For the text-containing cell, return its midpoint in (X, Y) coordinate format. 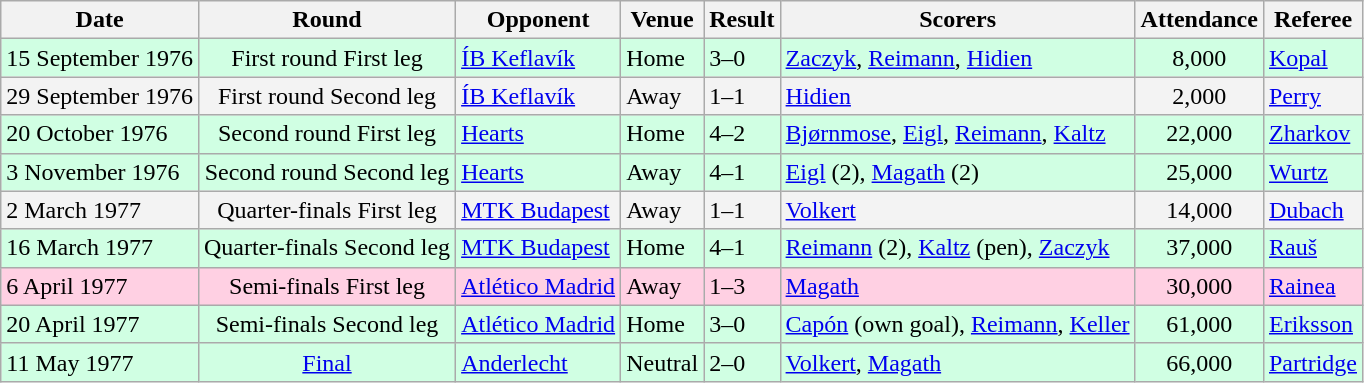
First round Second leg (326, 96)
Result (742, 20)
Bjørnmose, Eigl, Reimann, Kaltz (958, 134)
Rainea (1312, 286)
Anderlecht (538, 362)
20 October 1976 (100, 134)
29 September 1976 (100, 96)
25,000 (1199, 172)
8,000 (1199, 58)
2 March 1977 (100, 210)
Wurtz (1312, 172)
1–3 (742, 286)
22,000 (1199, 134)
Partridge (1312, 362)
Perry (1312, 96)
Hidien (958, 96)
37,000 (1199, 248)
Round (326, 20)
Rauš (1312, 248)
Volkert (958, 210)
Final (326, 362)
Kopal (1312, 58)
66,000 (1199, 362)
Scorers (958, 20)
4–2 (742, 134)
Reimann (2), Kaltz (pen), Zaczyk (958, 248)
3 November 1976 (100, 172)
14,000 (1199, 210)
Date (100, 20)
Second round First leg (326, 134)
Quarter-finals Second leg (326, 248)
61,000 (1199, 324)
16 March 1977 (100, 248)
Magath (958, 286)
Venue (662, 20)
Dubach (1312, 210)
Eigl (2), Magath (2) (958, 172)
Eriksson (1312, 324)
Referee (1312, 20)
First round First leg (326, 58)
2,000 (1199, 96)
2–0 (742, 362)
Semi-finals First leg (326, 286)
Second round Second leg (326, 172)
Semi-finals Second leg (326, 324)
Neutral (662, 362)
Opponent (538, 20)
30,000 (1199, 286)
Volkert, Magath (958, 362)
Zaczyk, Reimann, Hidien (958, 58)
Zharkov (1312, 134)
6 April 1977 (100, 286)
Quarter-finals First leg (326, 210)
Capón (own goal), Reimann, Keller (958, 324)
15 September 1976 (100, 58)
20 April 1977 (100, 324)
Attendance (1199, 20)
11 May 1977 (100, 362)
